Scan for the cell matching the given text and deliver its [x, y] coordinate at center. 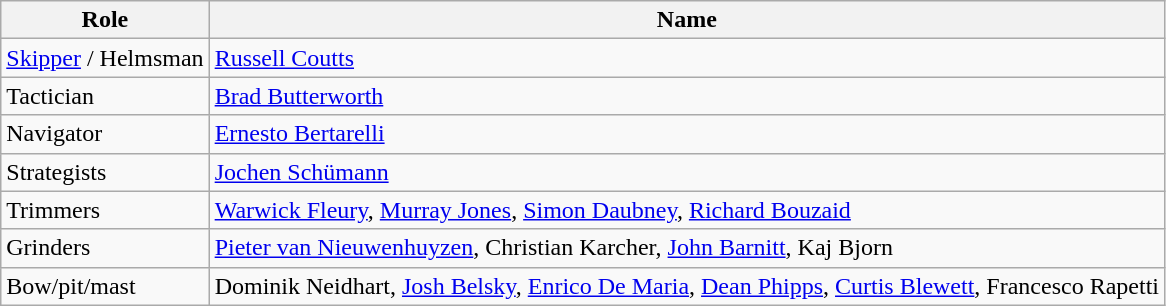
Bow/pit/mast [105, 286]
Russell Coutts [686, 58]
Navigator [105, 134]
Pieter van Nieuwenhuyzen, Christian Karcher, John Barnitt, Kaj Bjorn [686, 248]
Dominik Neidhart, Josh Belsky, Enrico De Maria, Dean Phipps, Curtis Blewett, Francesco Rapetti [686, 286]
Tactician [105, 96]
Skipper / Helmsman [105, 58]
Role [105, 20]
Name [686, 20]
Strategists [105, 172]
Warwick Fleury, Murray Jones, Simon Daubney, Richard Bouzaid [686, 210]
Ernesto Bertarelli [686, 134]
Jochen Schümann [686, 172]
Brad Butterworth [686, 96]
Grinders [105, 248]
Trimmers [105, 210]
